Locate the cell with the specified text and output its [X, Y] center coordinate. 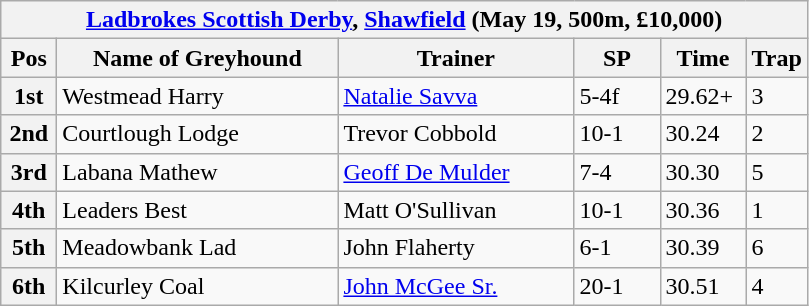
4 [776, 286]
John Flaherty [456, 248]
Trainer [456, 58]
30.39 [703, 248]
2 [776, 134]
5th [29, 248]
1 [776, 210]
4th [29, 210]
5-4f [617, 96]
1st [29, 96]
Trevor Cobbold [456, 134]
29.62+ [703, 96]
Trap [776, 58]
Time [703, 58]
Leaders Best [198, 210]
SP [617, 58]
3rd [29, 172]
Labana Mathew [198, 172]
6th [29, 286]
30.24 [703, 134]
6 [776, 248]
Kilcurley Coal [198, 286]
Courtlough Lodge [198, 134]
Meadowbank Lad [198, 248]
30.51 [703, 286]
Geoff De Mulder [456, 172]
20-1 [617, 286]
5 [776, 172]
Ladbrokes Scottish Derby, Shawfield (May 19, 500m, £10,000) [404, 20]
7-4 [617, 172]
John McGee Sr. [456, 286]
6-1 [617, 248]
Westmead Harry [198, 96]
30.36 [703, 210]
Name of Greyhound [198, 58]
30.30 [703, 172]
Matt O'Sullivan [456, 210]
3 [776, 96]
2nd [29, 134]
Pos [29, 58]
Natalie Savva [456, 96]
